Locate the cell with the specified text and output its (X, Y) center coordinate. 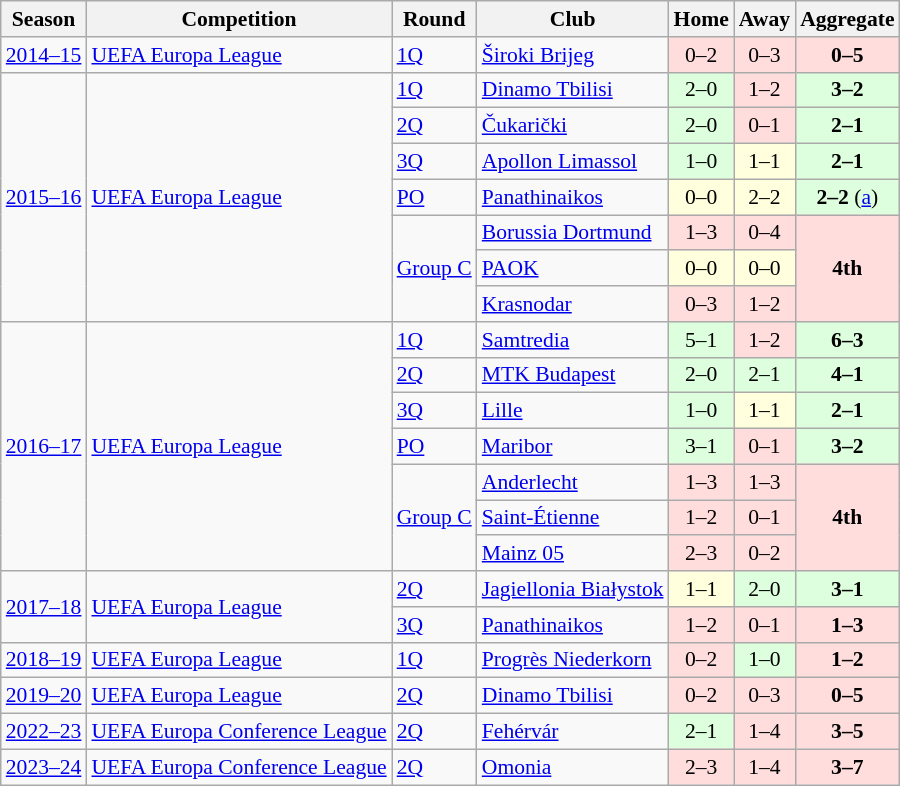
Samtredia (573, 340)
Mainz 05 (573, 554)
Apollon Limassol (573, 162)
MTK Budapest (573, 375)
Aggregate (847, 19)
2018–19 (44, 660)
Čukarički (573, 126)
Anderlecht (573, 482)
5–1 (702, 340)
4–1 (847, 375)
Borussia Dortmund (573, 233)
2019–20 (44, 696)
2015–16 (44, 196)
Club (573, 19)
Round (434, 19)
3–7 (847, 767)
Away (764, 19)
Competition (238, 19)
Season (44, 19)
3–5 (847, 732)
Omonia (573, 767)
Fehérvár (573, 732)
2016–17 (44, 446)
Maribor (573, 447)
Krasnodar (573, 304)
2023–24 (44, 767)
2–2 (764, 197)
Progrès Niederkorn (573, 660)
PAOK (573, 269)
Home (702, 19)
Široki Brijeg (573, 55)
2014–15 (44, 55)
0–4 (764, 233)
6–3 (847, 340)
Lille (573, 411)
2–2 (a) (847, 197)
2022–23 (44, 732)
Jagiellonia Białystok (573, 589)
Saint-Étienne (573, 518)
2017–18 (44, 606)
